Pinpoint the cell where the given text exists, returning its [X, Y] midpoint coordinate. 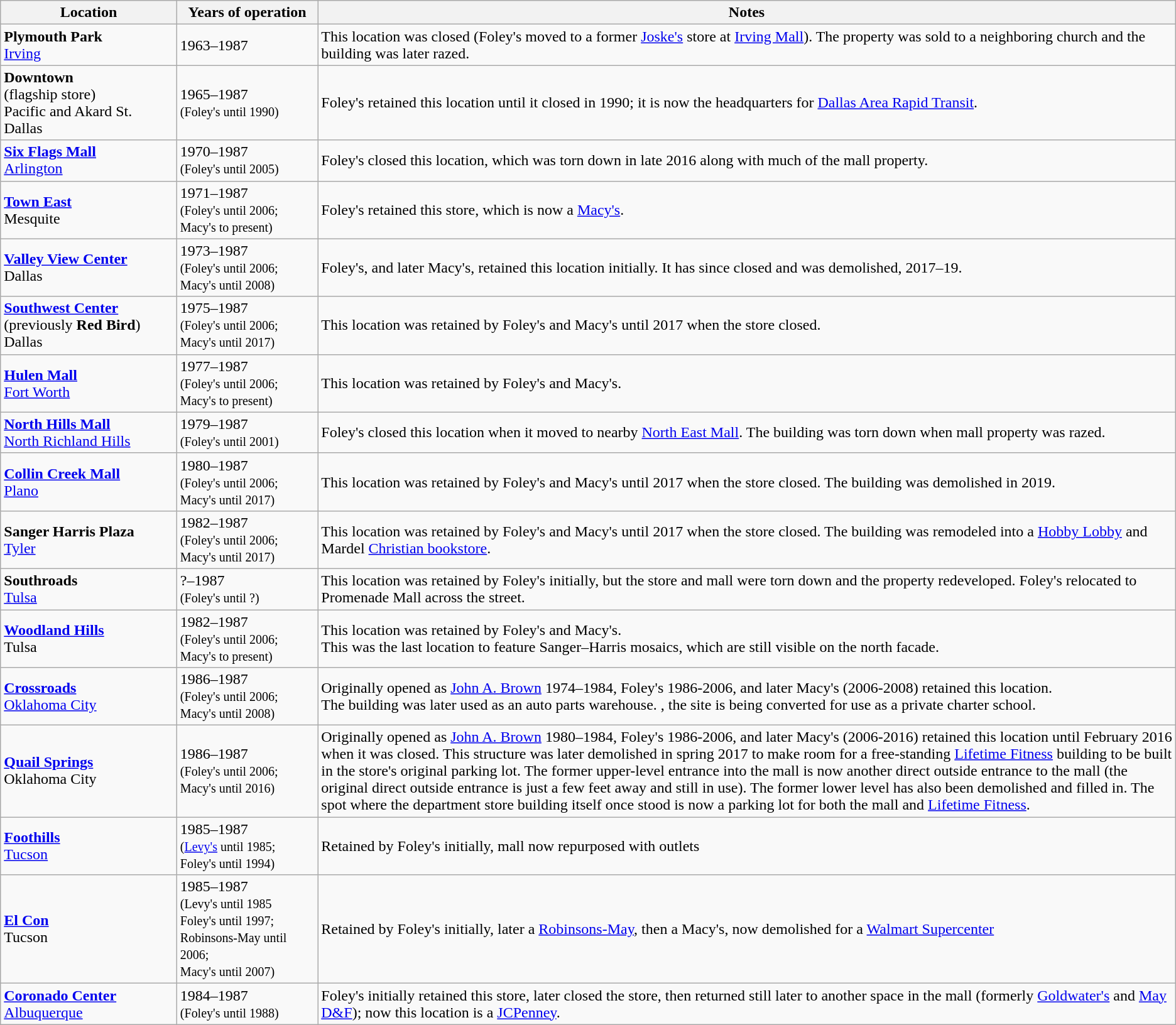
1973–1987(Foley's until 2006;Macy's until 2008) [247, 268]
Location [89, 13]
1963–1987 [247, 45]
1980–1987(Foley's until 2006;Macy's until 2017) [247, 482]
This location was retained by Foley's and Macy's. [746, 383]
This location was retained by Foley's and Macy's until 2017 when the store closed. The building was demolished in 2019. [746, 482]
North Hills MallNorth Richland Hills [89, 432]
1982–1987(Foley's until 2006;Macy's to present) [247, 638]
1986–1987(Foley's until 2006;Macy's until 2016) [247, 771]
Sanger Harris PlazaTyler [89, 540]
Downtown(flagship store)Pacific and Akard St.Dallas [89, 103]
Hulen MallFort Worth [89, 383]
SouthroadsTulsa [89, 589]
1965–1987(Foley's until 1990) [247, 103]
1985–1987(Levy's until 1985;Foley's until 1994) [247, 846]
This location was retained by Foley's and Macy's until 2017 when the store closed. [746, 325]
Six Flags MallArlington [89, 161]
?–1987(Foley's until ?) [247, 589]
Plymouth ParkIrving [89, 45]
CrossroadsOklahoma City [89, 697]
1985–1987(Levy's until 1985Foley's until 1997;Robinsons-May until 2006;Macy's until 2007) [247, 930]
Foley's, and later Macy's, retained this location initially. It has since closed and was demolished, 2017–19. [746, 268]
1986–1987(Foley's until 2006;Macy's until 2008) [247, 697]
1971–1987(Foley's until 2006;Macy's to present) [247, 210]
Valley View CenterDallas [89, 268]
Town EastMesquite [89, 210]
1982–1987(Foley's until 2006;Macy's until 2017) [247, 540]
Quail SpringsOklahoma City [89, 771]
Years of operation [247, 13]
Retained by Foley's initially, mall now repurposed with outlets [746, 846]
Retained by Foley's initially, later a Robinsons-May, then a Macy's, now demolished for a Walmart Supercenter [746, 930]
Coronado CenterAlbuquerque [89, 1004]
1970–1987(Foley's until 2005) [247, 161]
FoothillsTucson [89, 846]
Collin Creek MallPlano [89, 482]
1984–1987(Foley's until 1988) [247, 1004]
Foley's closed this location, which was torn down in late 2016 along with much of the mall property. [746, 161]
1979–1987(Foley's until 2001) [247, 432]
1975–1987(Foley's until 2006;Macy's until 2017) [247, 325]
1977–1987(Foley's until 2006;Macy's to present) [247, 383]
El ConTucson [89, 930]
Woodland HillsTulsa [89, 638]
Southwest Center(previously Red Bird)Dallas [89, 325]
Foley's closed this location when it moved to nearby North East Mall. The building was torn down when mall property was razed. [746, 432]
Notes [746, 13]
Foley's retained this location until it closed in 1990; it is now the headquarters for Dallas Area Rapid Transit. [746, 103]
Foley's retained this store, which is now a Macy's. [746, 210]
